From the cell containing the given text, extract its center point as (x, y) coordinate. 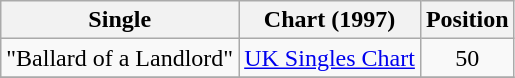
50 (467, 58)
Chart (1997) (330, 20)
Single (120, 20)
"Ballard of a Landlord" (120, 58)
Position (467, 20)
UK Singles Chart (330, 58)
